Provide the [X, Y] coordinate of the cell's center where the given text is located.  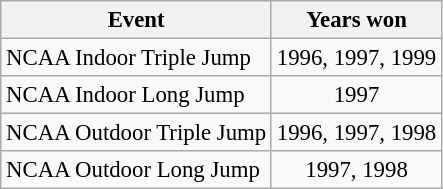
1997, 1998 [356, 170]
NCAA Indoor Triple Jump [136, 58]
Years won [356, 20]
1996, 1997, 1999 [356, 58]
Event [136, 20]
NCAA Outdoor Long Jump [136, 170]
1997 [356, 95]
1996, 1997, 1998 [356, 133]
NCAA Outdoor Triple Jump [136, 133]
NCAA Indoor Long Jump [136, 95]
